Determine the (X, Y) coordinate at the center of the cell enclosing the given text.  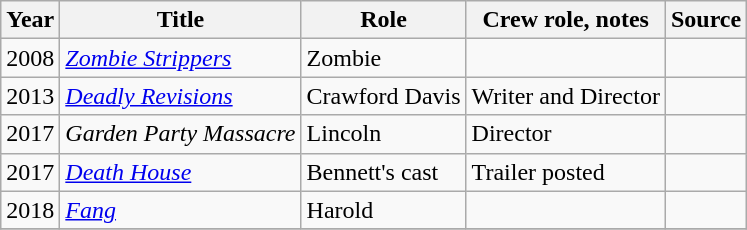
Death House (180, 172)
Source (706, 20)
Harold (384, 210)
Writer and Director (566, 96)
Trailer posted (566, 172)
2013 (30, 96)
Garden Party Massacre (180, 134)
Role (384, 20)
Zombie (384, 58)
Crew role, notes (566, 20)
Deadly Revisions (180, 96)
Director (566, 134)
Crawford Davis (384, 96)
2018 (30, 210)
2008 (30, 58)
Title (180, 20)
Lincoln (384, 134)
Fang (180, 210)
Zombie Strippers (180, 58)
Bennett's cast (384, 172)
Year (30, 20)
